Output the [X, Y] coordinate of the center of the cell containing the given text.  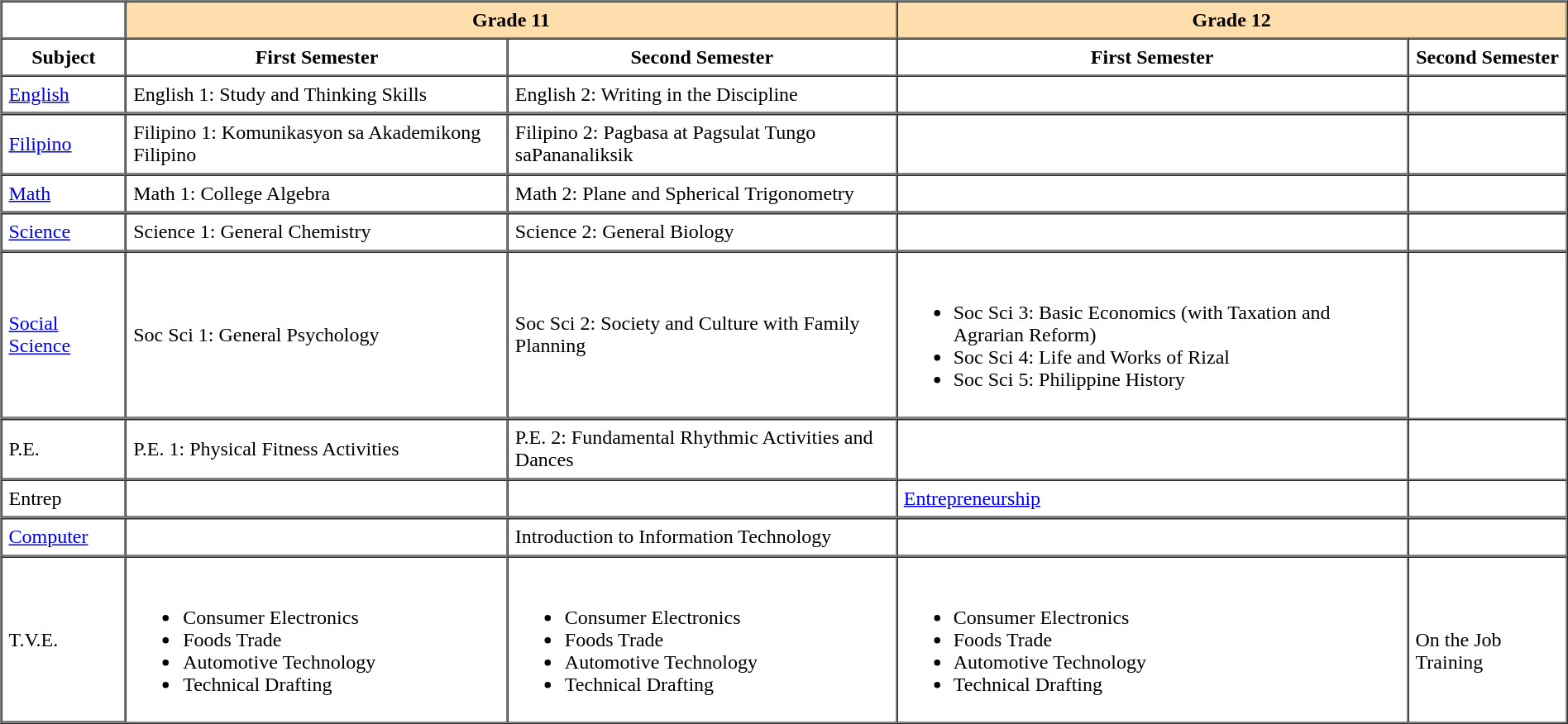
Math 2: Plane and Spherical Trigonometry [702, 194]
Science 1: General Chemistry [317, 232]
Entrep [65, 498]
English 2: Writing in the Discipline [702, 95]
Grade 12 [1232, 20]
Computer [65, 537]
Science [65, 232]
Entrepreneurship [1153, 498]
English 1: Study and Thinking Skills [317, 95]
P.E. 2: Fundamental Rhythmic Activities and Dances [702, 450]
Filipino 2: Pagbasa at Pagsulat Tungo saPananaliksik [702, 145]
Math [65, 194]
Soc Sci 1: General Psychology [317, 335]
P.E. 1: Physical Fitness Activities [317, 450]
Soc Sci 2: Society and Culture with Family Planning [702, 335]
P.E. [65, 450]
Subject [65, 56]
Social Science [65, 335]
Math 1: College Algebra [317, 194]
Grade 11 [511, 20]
English [65, 95]
Introduction to Information Technology [702, 537]
Soc Sci 3: Basic Economics (with Taxation and Agrarian Reform)Soc Sci 4: Life and Works of RizalSoc Sci 5: Philippine History [1153, 335]
Science 2: General Biology [702, 232]
Filipino 1: Komunikasyon sa Akademikong Filipino [317, 145]
On the Job Training [1488, 640]
T.V.E. [65, 640]
Filipino [65, 145]
